Detect which cell encompasses the target text, then output its [X, Y] center coordinate. 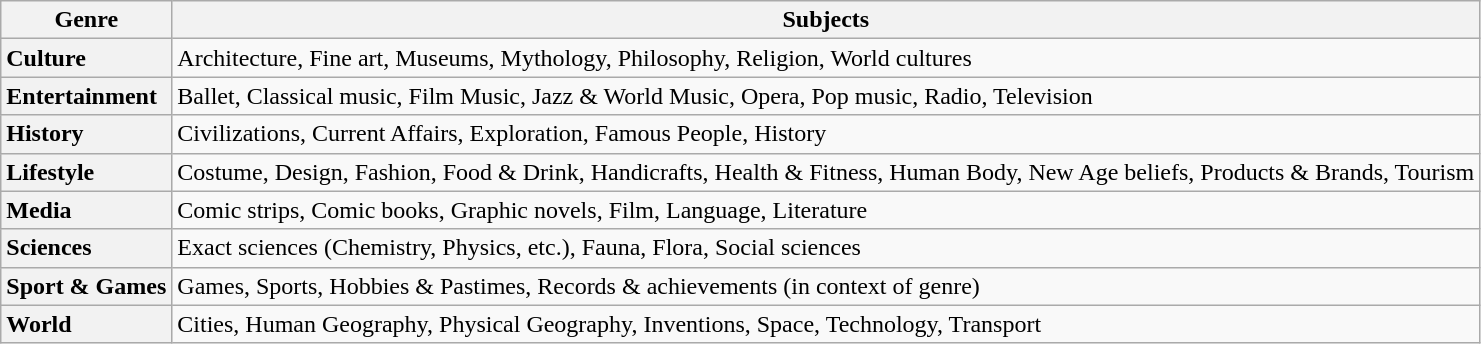
World [86, 324]
Civilizations, Current Affairs, Exploration, Famous People, History [826, 134]
Comic strips, Comic books, Graphic novels, Film, Language, Literature [826, 210]
Media [86, 210]
Sciences [86, 248]
Games, Sports, Hobbies & Pastimes, Records & achievements (in context of genre) [826, 286]
Subjects [826, 20]
Architecture, Fine art, Museums, Mythology, Philosophy, Religion, World cultures [826, 58]
Ballet, Classical music, Film Music, Jazz & World Music, Opera, Pop music, Radio, Television [826, 96]
Genre [86, 20]
History [86, 134]
Sport & Games [86, 286]
Exact sciences (Chemistry, Physics, etc.), Fauna, Flora, Social sciences [826, 248]
Costume, Design, Fashion, Food & Drink, Handicrafts, Health & Fitness, Human Body, New Age beliefs, Products & Brands, Tourism [826, 172]
Entertainment [86, 96]
Lifestyle [86, 172]
Cities, Human Geography, Physical Geography, Inventions, Space, Technology, Transport [826, 324]
Culture [86, 58]
